Output the [X, Y] coordinate of the center of the cell containing the given text.  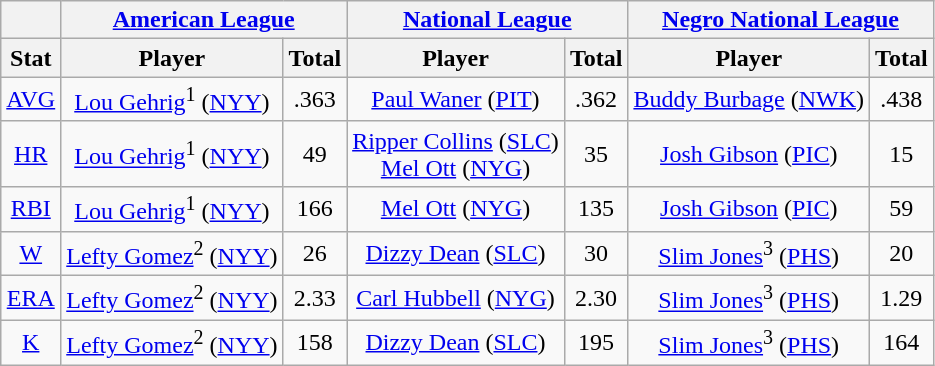
166 [315, 208]
2.30 [596, 298]
HR [31, 154]
26 [315, 254]
AVG [31, 100]
.363 [315, 100]
Stat [31, 58]
.362 [596, 100]
20 [902, 254]
2.33 [315, 298]
Paul Waner (PIT) [456, 100]
Buddy Burbage (NWK) [749, 100]
135 [596, 208]
30 [596, 254]
49 [315, 154]
59 [902, 208]
1.29 [902, 298]
American League [204, 20]
158 [315, 342]
Negro National League [780, 20]
195 [596, 342]
W [31, 254]
Carl Hubbell (NYG) [456, 298]
Ripper Collins (SLC)Mel Ott (NYG) [456, 154]
ERA [31, 298]
.438 [902, 100]
RBI [31, 208]
National League [488, 20]
Mel Ott (NYG) [456, 208]
15 [902, 154]
35 [596, 154]
164 [902, 342]
K [31, 342]
